Search for the cell housing the specified text and yield its (X, Y) center coordinate. 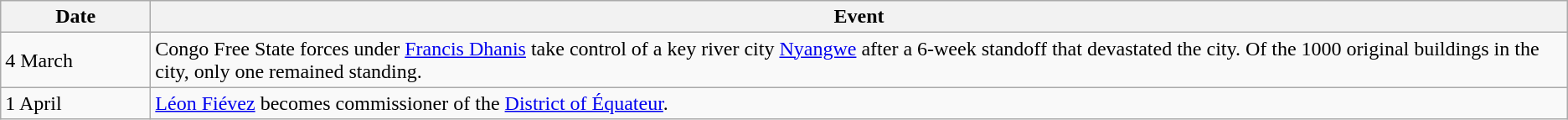
Event (859, 17)
4 March (75, 60)
1 April (75, 103)
Léon Fiévez becomes commissioner of the District of Équateur. (859, 103)
Date (75, 17)
